Extract the (x, y) coordinate from the center of the cell holding the provided text.  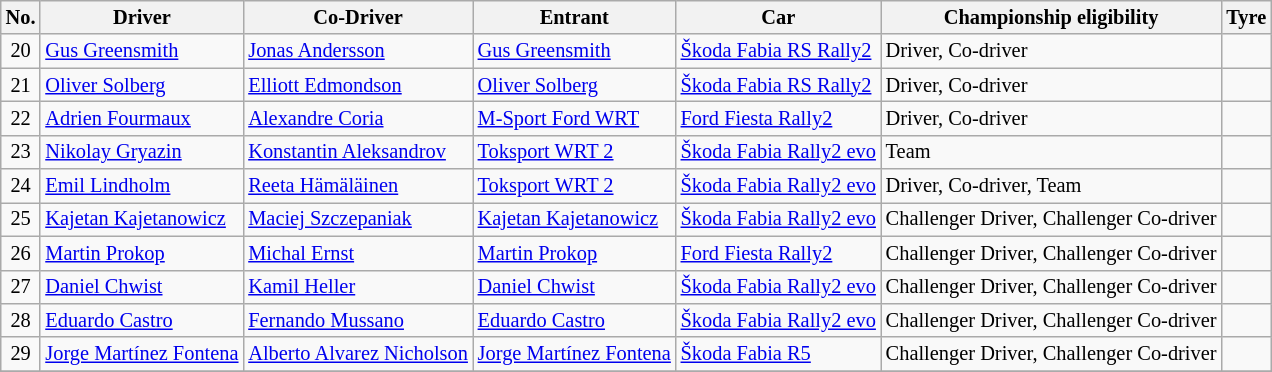
Tyre (1246, 17)
Elliott Edmondson (358, 85)
Maciej Szczepaniak (358, 219)
26 (21, 253)
Reeta Hämäläinen (358, 186)
29 (21, 354)
Entrant (574, 17)
No. (21, 17)
Adrien Fourmaux (142, 118)
Fernando Mussano (358, 320)
20 (21, 51)
Michal Ernst (358, 253)
Car (778, 17)
Driver (142, 17)
Team (1052, 152)
28 (21, 320)
25 (21, 219)
Co-Driver (358, 17)
Championship eligibility (1052, 17)
27 (21, 287)
Škoda Fabia R5 (778, 354)
Nikolay Gryazin (142, 152)
Driver, Co-driver, Team (1052, 186)
23 (21, 152)
M-Sport Ford WRT (574, 118)
Konstantin Aleksandrov (358, 152)
22 (21, 118)
24 (21, 186)
Alexandre Coria (358, 118)
21 (21, 85)
Kamil Heller (358, 287)
Alberto Alvarez Nicholson (358, 354)
Emil Lindholm (142, 186)
Jonas Andersson (358, 51)
